Scan for the cell matching the given text and deliver its (X, Y) coordinate at center. 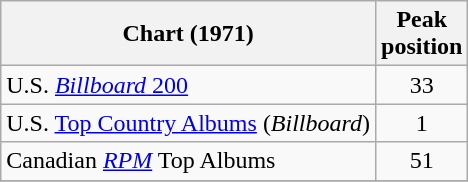
Chart (1971) (188, 34)
U.S. Billboard 200 (188, 85)
Peakposition (422, 34)
1 (422, 123)
51 (422, 161)
Canadian RPM Top Albums (188, 161)
33 (422, 85)
U.S. Top Country Albums (Billboard) (188, 123)
